For the text-containing cell, return its midpoint in [X, Y] coordinate format. 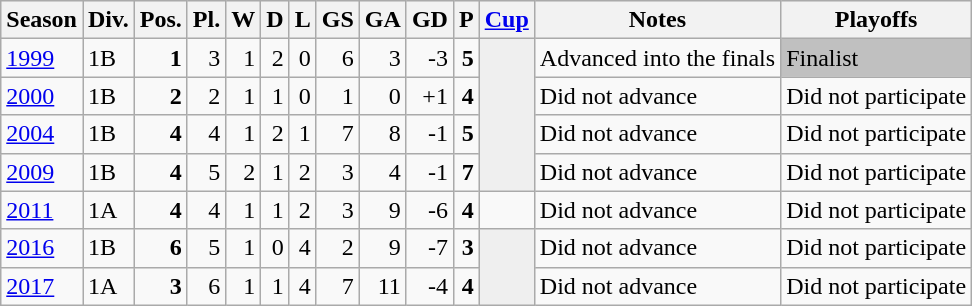
Div. [108, 20]
-6 [430, 210]
Season [42, 20]
2009 [42, 172]
GA [382, 20]
-4 [430, 286]
2016 [42, 248]
+1 [430, 96]
GS [338, 20]
Pos. [160, 20]
Advanced into the finals [657, 58]
P [466, 20]
GD [430, 20]
Cup [506, 20]
Notes [657, 20]
2017 [42, 286]
W [244, 20]
2000 [42, 96]
L [302, 20]
-3 [430, 58]
1999 [42, 58]
11 [382, 286]
Pl. [206, 20]
2004 [42, 134]
Playoffs [876, 20]
2011 [42, 210]
-7 [430, 248]
8 [382, 134]
Finalist [876, 58]
D [275, 20]
